From the cell containing the given text, extract its center point as (X, Y) coordinate. 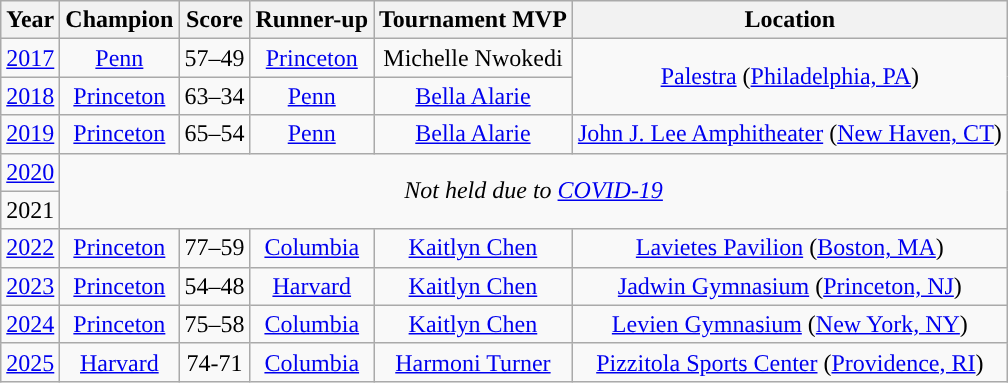
75–58 (214, 324)
77–59 (214, 248)
63–34 (214, 96)
Year (30, 20)
2021 (30, 210)
Location (790, 20)
Not held due to COVID-19 (534, 191)
Harmoni Turner (474, 362)
John J. Lee Amphitheater (New Haven, CT) (790, 134)
Palestra (Philadelphia, PA) (790, 77)
54–48 (214, 286)
Tournament MVP (474, 20)
65–54 (214, 134)
57–49 (214, 58)
Champion (120, 20)
2020 (30, 172)
2022 (30, 248)
Michelle Nwokedi (474, 58)
2019 (30, 134)
2024 (30, 324)
Lavietes Pavilion (Boston, MA) (790, 248)
Levien Gymnasium (New York, NY) (790, 324)
Score (214, 20)
74-71 (214, 362)
Jadwin Gymnasium (Princeton, NJ) (790, 286)
2017 (30, 58)
Runner-up (312, 20)
2025 (30, 362)
Pizzitola Sports Center (Providence, RI) (790, 362)
2018 (30, 96)
2023 (30, 286)
